Scan for the cell matching the given text and deliver its (x, y) coordinate at center. 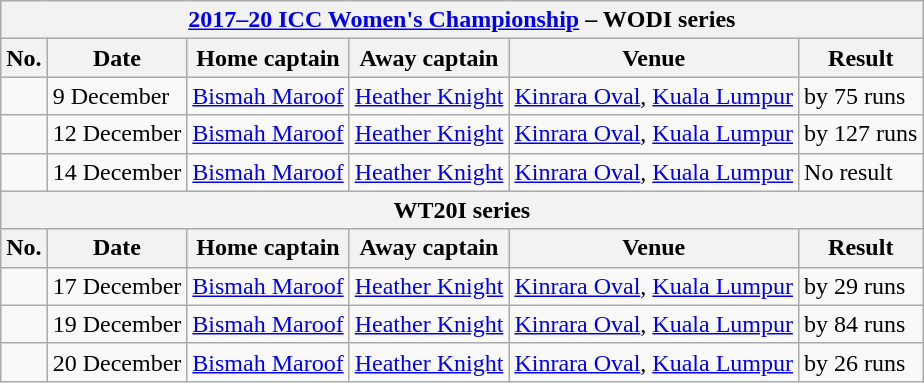
by 127 runs (861, 134)
WT20I series (462, 210)
14 December (117, 172)
12 December (117, 134)
by 26 runs (861, 362)
by 84 runs (861, 324)
9 December (117, 96)
No result (861, 172)
19 December (117, 324)
by 75 runs (861, 96)
by 29 runs (861, 286)
20 December (117, 362)
2017–20 ICC Women's Championship – WODI series (462, 20)
17 December (117, 286)
